Search for the cell housing the specified text and yield its [X, Y] center coordinate. 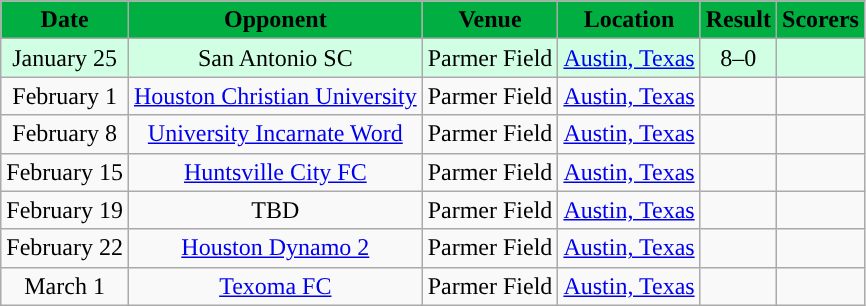
Result [738, 20]
University Incarnate Word [275, 134]
February 22 [65, 248]
February 1 [65, 96]
January 25 [65, 58]
Huntsville City FC [275, 172]
February 15 [65, 172]
Date [65, 20]
TBD [275, 210]
Location [629, 20]
February 19 [65, 210]
Scorers [821, 20]
February 8 [65, 134]
Venue [490, 20]
Houston Dynamo 2 [275, 248]
Houston Christian University [275, 96]
San Antonio SC [275, 58]
Opponent [275, 20]
March 1 [65, 286]
Texoma FC [275, 286]
8–0 [738, 58]
